Pinpoint the cell where the given text exists, returning its (x, y) midpoint coordinate. 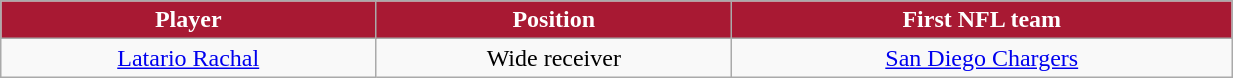
Position (554, 20)
Wide receiver (554, 58)
First NFL team (982, 20)
Latario Rachal (188, 58)
San Diego Chargers (982, 58)
Player (188, 20)
